Locate the cell with the specified text and output its [x, y] center coordinate. 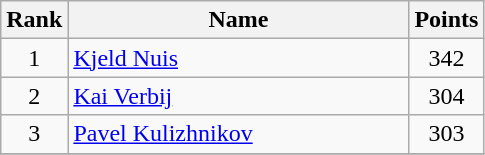
Points [446, 20]
Kjeld Nuis [238, 58]
303 [446, 134]
2 [34, 96]
Kai Verbij [238, 96]
304 [446, 96]
1 [34, 58]
Rank [34, 20]
3 [34, 134]
Pavel Kulizhnikov [238, 134]
Name [238, 20]
342 [446, 58]
